Provide the [X, Y] coordinate of the cell's center where the given text is located.  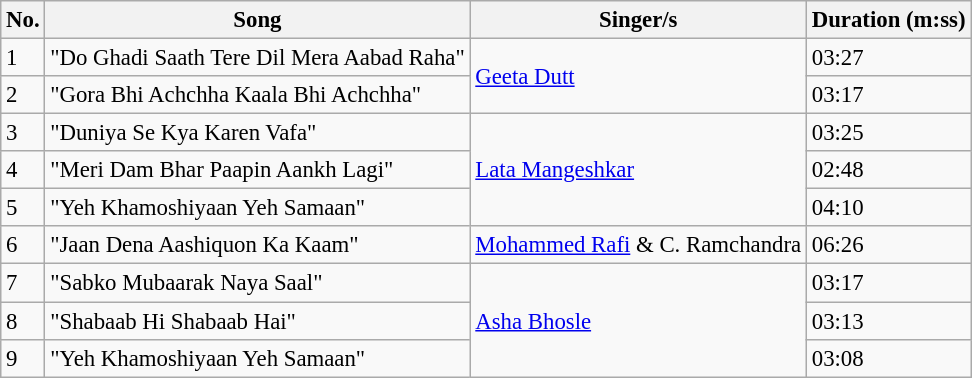
"Shabaab Hi Shabaab Hai" [258, 321]
8 [23, 321]
Lata Mangeshkar [638, 170]
04:10 [888, 208]
2 [23, 95]
"Sabko Mubaarak Naya Saal" [258, 283]
5 [23, 208]
Duration (m:ss) [888, 20]
9 [23, 358]
No. [23, 20]
"Meri Dam Bhar Paapin Aankh Lagi" [258, 170]
02:48 [888, 170]
3 [23, 133]
Mohammed Rafi & C. Ramchandra [638, 245]
03:27 [888, 58]
"Do Ghadi Saath Tere Dil Mera Aabad Raha" [258, 58]
"Jaan Dena Aashiquon Ka Kaam" [258, 245]
03:13 [888, 321]
"Duniya Se Kya Karen Vafa" [258, 133]
1 [23, 58]
6 [23, 245]
06:26 [888, 245]
Singer/s [638, 20]
7 [23, 283]
03:08 [888, 358]
"Gora Bhi Achchha Kaala Bhi Achchha" [258, 95]
Geeta Dutt [638, 76]
03:25 [888, 133]
Asha Bhosle [638, 320]
Song [258, 20]
4 [23, 170]
